Search for the cell housing the specified text and yield its [X, Y] center coordinate. 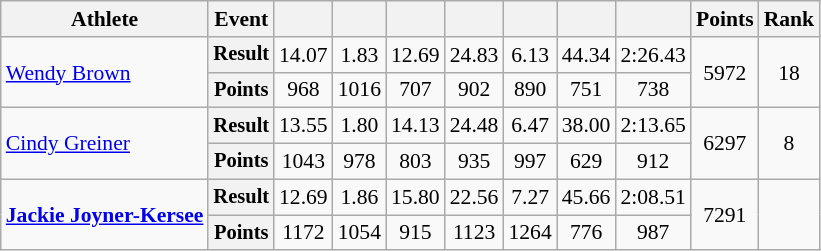
Event [241, 19]
1172 [304, 233]
890 [530, 90]
707 [416, 90]
912 [652, 162]
14.13 [416, 126]
751 [586, 90]
968 [304, 90]
14.07 [304, 55]
629 [586, 162]
2:13.65 [652, 126]
738 [652, 90]
Wendy Brown [105, 72]
Athlete [105, 19]
7.27 [530, 197]
18 [790, 72]
45.66 [586, 197]
2:26.43 [652, 55]
6.13 [530, 55]
1043 [304, 162]
997 [530, 162]
1.86 [360, 197]
987 [652, 233]
1054 [360, 233]
803 [416, 162]
7291 [725, 214]
Jackie Joyner-Kersee [105, 214]
24.83 [474, 55]
24.48 [474, 126]
6297 [725, 144]
8 [790, 144]
5972 [725, 72]
22.56 [474, 197]
1.80 [360, 126]
13.55 [304, 126]
44.34 [586, 55]
Rank [790, 19]
1264 [530, 233]
Cindy Greiner [105, 144]
6.47 [530, 126]
1123 [474, 233]
902 [474, 90]
38.00 [586, 126]
2:08.51 [652, 197]
1.83 [360, 55]
978 [360, 162]
935 [474, 162]
776 [586, 233]
1016 [360, 90]
915 [416, 233]
15.80 [416, 197]
